Return the (x, y) coordinate for the center point of the cell that contains the specified text.  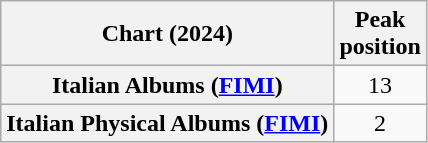
2 (380, 123)
Peakposition (380, 34)
Chart (2024) (168, 34)
Italian Albums (FIMI) (168, 85)
Italian Physical Albums (FIMI) (168, 123)
13 (380, 85)
